Identify which cell holds the provided text, then report its (X, Y) central coordinate. 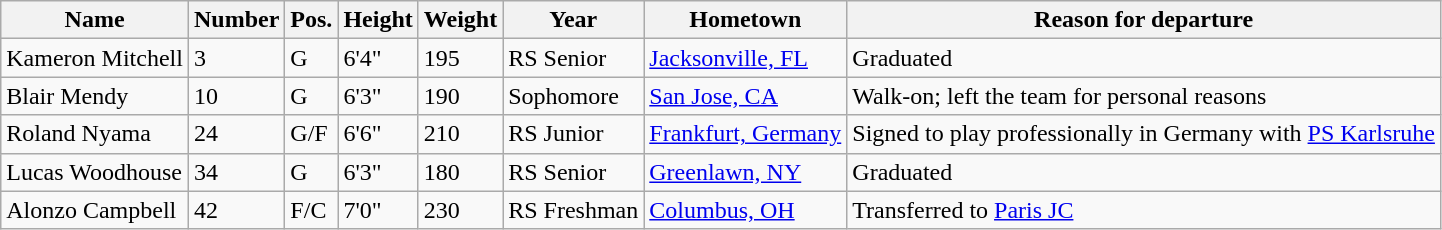
Year (574, 20)
180 (460, 172)
Pos. (312, 20)
10 (236, 96)
7'0" (378, 210)
Transferred to Paris JC (1144, 210)
195 (460, 58)
Alonzo Campbell (95, 210)
RS Freshman (574, 210)
34 (236, 172)
RS Junior (574, 134)
Weight (460, 20)
G/F (312, 134)
42 (236, 210)
24 (236, 134)
Reason for departure (1144, 20)
F/C (312, 210)
Blair Mendy (95, 96)
Lucas Woodhouse (95, 172)
Frankfurt, Germany (746, 134)
Walk-on; left the team for personal reasons (1144, 96)
6'6" (378, 134)
Columbus, OH (746, 210)
230 (460, 210)
Sophomore (574, 96)
Height (378, 20)
Number (236, 20)
3 (236, 58)
Signed to play professionally in Germany with PS Karlsruhe (1144, 134)
Hometown (746, 20)
San Jose, CA (746, 96)
6'4" (378, 58)
210 (460, 134)
Roland Nyama (95, 134)
190 (460, 96)
Jacksonville, FL (746, 58)
Kameron Mitchell (95, 58)
Name (95, 20)
Greenlawn, NY (746, 172)
